Detect which cell encompasses the target text, then output its (x, y) center coordinate. 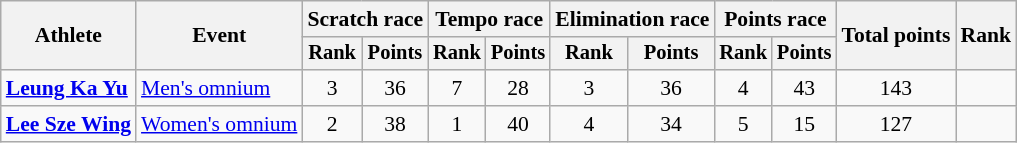
127 (896, 124)
Event (219, 36)
38 (395, 124)
Total points (896, 36)
15 (804, 124)
Points race (775, 19)
43 (804, 88)
5 (743, 124)
40 (518, 124)
Lee Sze Wing (68, 124)
7 (457, 88)
Elimination race (632, 19)
Athlete (68, 36)
Leung Ka Yu (68, 88)
Men's omnium (219, 88)
1 (457, 124)
2 (332, 124)
Tempo race (489, 19)
Scratch race (365, 19)
143 (896, 88)
Women's omnium (219, 124)
28 (518, 88)
34 (672, 124)
